For the text-containing cell, return its midpoint in (x, y) coordinate format. 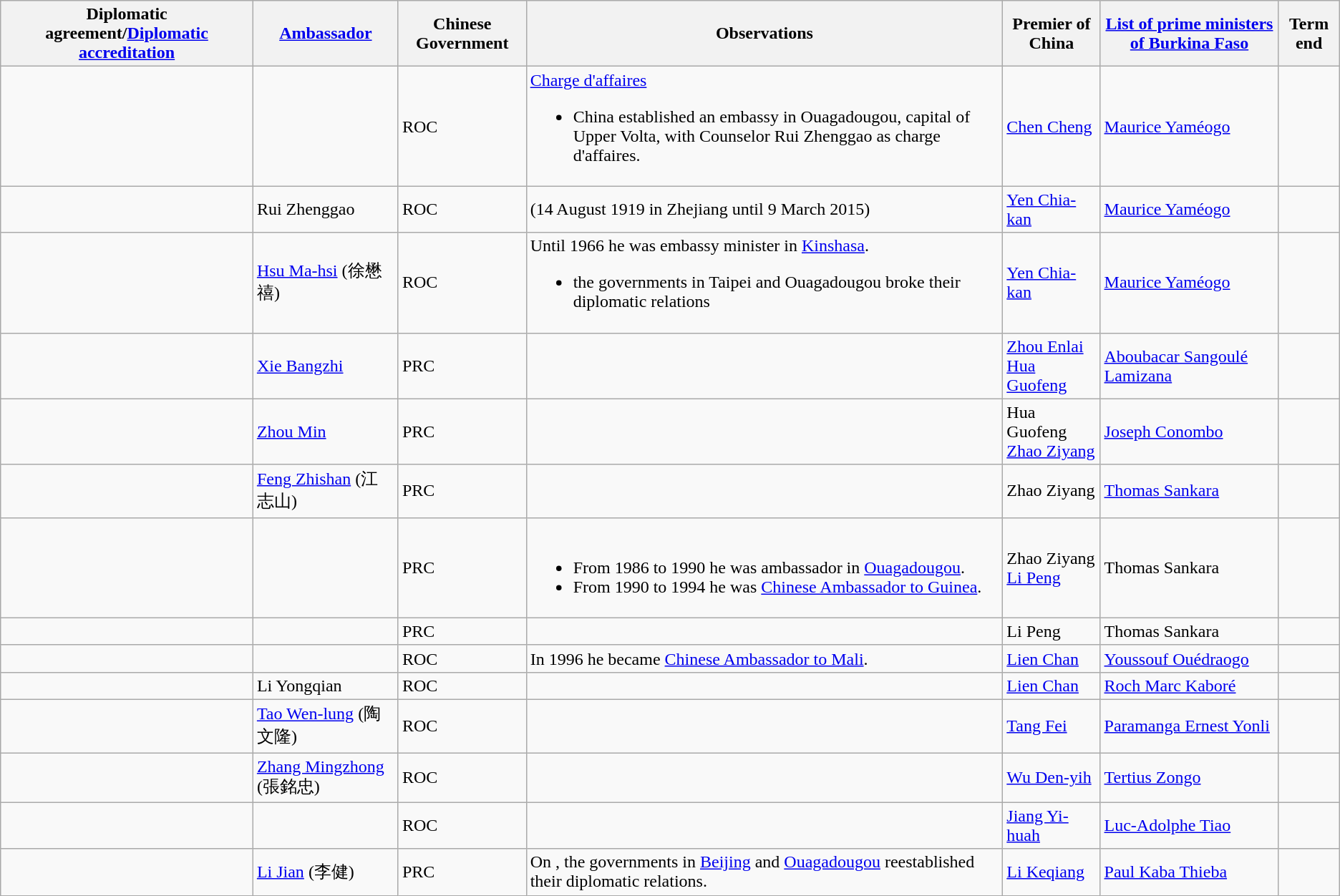
Jiang Yi-huah (1052, 826)
Paul Kaba Thieba (1190, 872)
Wu Den-yih (1052, 778)
Rui Zhenggao (325, 209)
Roch Marc Kaboré (1190, 686)
Premier of China (1052, 34)
Zhou EnlaiHua Guofeng (1052, 366)
Tao Wen-lung (陶文隆) (325, 726)
Li Jian (李健) (325, 872)
Diplomatic agreement/Diplomatic accreditation (127, 34)
Zhao Ziyang (1052, 491)
Li Keqiang (1052, 872)
Until 1966 he was embassy minister in Kinshasa.the governments in Taipei and Ouagadougou broke their diplomatic relations (764, 283)
List of prime ministers of Burkina Faso (1190, 34)
Hua GuofengZhao Ziyang (1052, 432)
Zhou Min (325, 432)
Feng Zhishan (江志山) (325, 491)
Zhang Mingzhong (張銘忠) (325, 778)
In 1996 he became Chinese Ambassador to Mali. (764, 658)
Tertius Zongo (1190, 778)
Youssouf Ouédraogo (1190, 658)
Ambassador (325, 34)
Chen Cheng (1052, 126)
Zhao ZiyangLi Peng (1052, 568)
Observations (764, 34)
Chinese Government (462, 34)
Li Peng (1052, 631)
On , the governments in Beijing and Ouagadougou reestablished their diplomatic relations. (764, 872)
Joseph Conombo (1190, 432)
Term end (1309, 34)
Charge d'affairesChina established an embassy in Ouagadougou, capital of Upper Volta, with Counselor Rui Zhenggao as charge d'affaires. (764, 126)
Aboubacar Sangoulé Lamizana (1190, 366)
Paramanga Ernest Yonli (1190, 726)
From 1986 to 1990 he was ambassador in Ouagadougou.From 1990 to 1994 he was Chinese Ambassador to Guinea. (764, 568)
(14 August 1919 in Zhejiang until 9 March 2015) (764, 209)
Li Yongqian (325, 686)
Xie Bangzhi (325, 366)
Tang Fei (1052, 726)
Hsu Ma-hsi (徐懋禧) (325, 283)
Luc-Adolphe Tiao (1190, 826)
